Search for the cell housing the specified text and yield its [x, y] center coordinate. 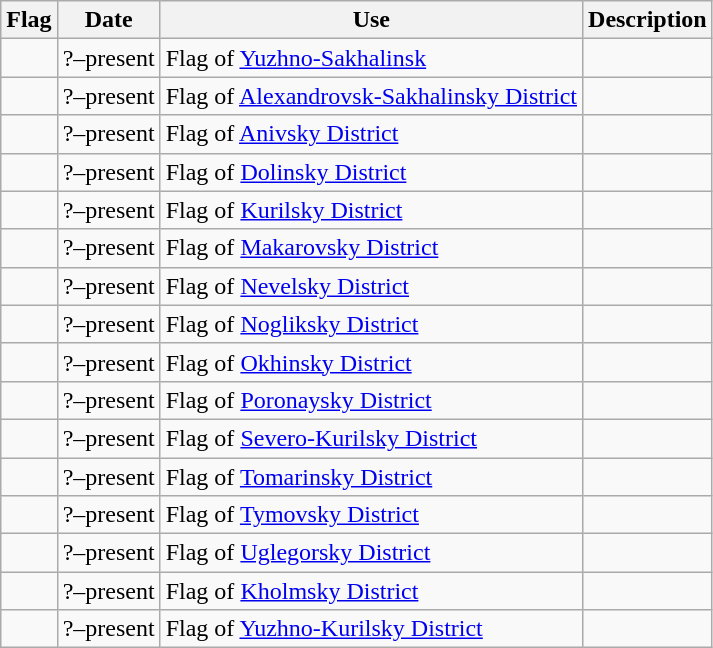
Flag of Kurilsky District [371, 210]
Flag of Nevelsky District [371, 286]
Flag of Anivsky District [371, 134]
Flag of Tomarinsky District [371, 477]
Date [108, 20]
Flag of Yuzhno-Sakhalinsk [371, 58]
Flag of Severo-Kurilsky District [371, 438]
Flag of Makarovsky District [371, 248]
Description [648, 20]
Use [371, 20]
Flag of Dolinsky District [371, 172]
Flag of Uglegorsky District [371, 553]
Flag of Tymovsky District [371, 515]
Flag of Yuzhno-Kurilsky District [371, 629]
Flag of Alexandrovsk-Sakhalinsky District [371, 96]
Flag of Poronaysky District [371, 400]
Flag [29, 20]
Flag of Okhinsky District [371, 362]
Flag of Nogliksky District [371, 324]
Flag of Kholmsky District [371, 591]
